Search for the cell housing the specified text and yield its [x, y] center coordinate. 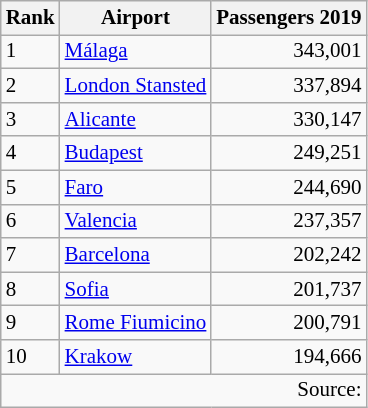
343,001 [288, 52]
4 [30, 153]
Airport [136, 18]
5 [30, 187]
200,791 [288, 323]
244,690 [288, 187]
London Stansted [136, 86]
Passengers 2019 [288, 18]
9 [30, 323]
10 [30, 357]
Alicante [136, 119]
Source: [184, 391]
237,357 [288, 221]
8 [30, 289]
201,737 [288, 289]
249,251 [288, 153]
337,894 [288, 86]
3 [30, 119]
Krakow [136, 357]
330,147 [288, 119]
Sofia [136, 289]
7 [30, 255]
Faro [136, 187]
194,666 [288, 357]
Barcelona [136, 255]
2 [30, 86]
202,242 [288, 255]
Málaga [136, 52]
1 [30, 52]
Valencia [136, 221]
Budapest [136, 153]
Rome Fiumicino [136, 323]
Rank [30, 18]
6 [30, 221]
